Return (X, Y) of the center of cell containing provided text 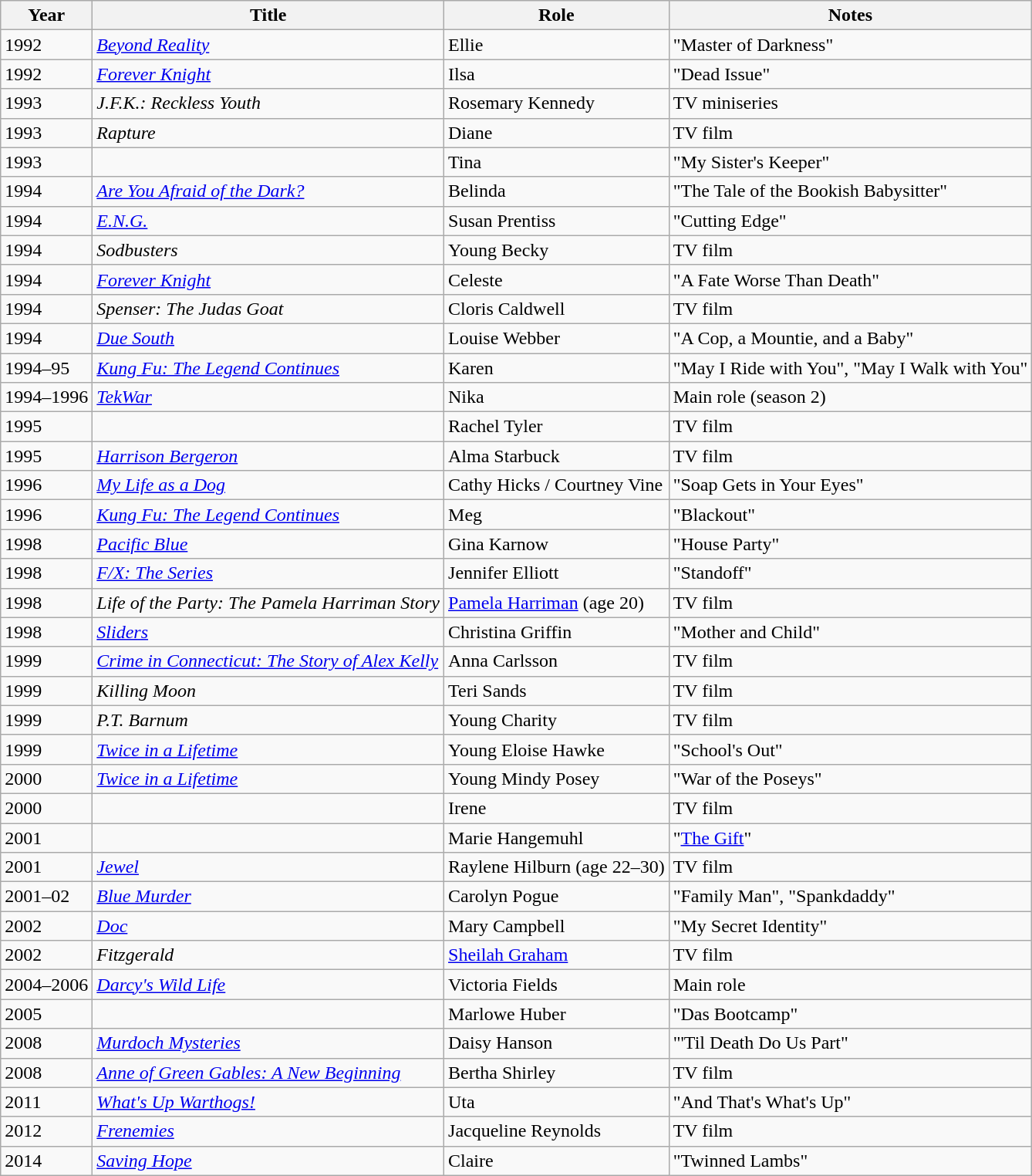
Sliders (268, 632)
Young Charity (557, 720)
"School's Out" (850, 749)
P.T. Barnum (268, 720)
Pamela Harriman (age 20) (557, 603)
F/X: The Series (268, 573)
Darcy's Wild Life (268, 985)
Pacific Blue (268, 544)
Belinda (557, 191)
"War of the Poseys" (850, 779)
Main role (850, 985)
Role (557, 15)
Killing Moon (268, 691)
Marie Hangemuhl (557, 837)
"May I Ride with You", "May I Walk with You" (850, 368)
Nika (557, 397)
Ellie (557, 45)
"Cutting Edge" (850, 221)
Sodbusters (268, 250)
Life of the Party: The Pamela Harriman Story (268, 603)
Bertha Shirley (557, 1073)
"Twinned Lambs" (850, 1161)
E.N.G. (268, 221)
Meg (557, 515)
J.F.K.: Reckless Youth (268, 103)
2004–2006 (46, 985)
Young Mindy Posey (557, 779)
2012 (46, 1131)
Karen (557, 368)
Saving Hope (268, 1161)
"Dead Issue" (850, 74)
Mary Campbell (557, 926)
"House Party" (850, 544)
Marlowe Huber (557, 1014)
Diane (557, 133)
Claire (557, 1161)
Rachel Tyler (557, 427)
Louise Webber (557, 338)
Fitzgerald (268, 955)
"My Sister's Keeper" (850, 162)
"Das Bootcamp" (850, 1014)
"Mother and Child" (850, 632)
Irene (557, 808)
Due South (268, 338)
TV miniseries (850, 103)
Cloris Caldwell (557, 309)
Harrison Bergeron (268, 456)
2011 (46, 1102)
Spenser: The Judas Goat (268, 309)
What's Up Warthogs! (268, 1102)
Blue Murder (268, 897)
1994–95 (46, 368)
"A Fate Worse Than Death" (850, 279)
TekWar (268, 397)
"Soap Gets in Your Eyes" (850, 485)
Rosemary Kennedy (557, 103)
"And That's What's Up" (850, 1102)
Sheilah Graham (557, 955)
Anna Carlsson (557, 661)
Doc (268, 926)
Daisy Hanson (557, 1043)
"The Tale of the Bookish Babysitter" (850, 191)
Year (46, 15)
Crime in Connecticut: The Story of Alex Kelly (268, 661)
2005 (46, 1014)
2014 (46, 1161)
Title (268, 15)
Alma Starbuck (557, 456)
Raylene Hilburn (age 22–30) (557, 867)
Young Becky (557, 250)
Anne of Green Gables: A New Beginning (268, 1073)
"Standoff" (850, 573)
2001–02 (46, 897)
Jacqueline Reynolds (557, 1131)
"'Til Death Do Us Part" (850, 1043)
Jewel (268, 867)
"Blackout" (850, 515)
Are You Afraid of the Dark? (268, 191)
Victoria Fields (557, 985)
Notes (850, 15)
Ilsa (557, 74)
"Master of Darkness" (850, 45)
Murdoch Mysteries (268, 1043)
Frenemies (268, 1131)
Cathy Hicks / Courtney Vine (557, 485)
"A Cop, a Mountie, and a Baby" (850, 338)
Tina (557, 162)
Gina Karnow (557, 544)
Main role (season 2) (850, 397)
Uta (557, 1102)
"My Secret Identity" (850, 926)
Teri Sands (557, 691)
My Life as a Dog (268, 485)
Rapture (268, 133)
Christina Griffin (557, 632)
"Family Man", "Spankdaddy" (850, 897)
Celeste (557, 279)
Young Eloise Hawke (557, 749)
Jennifer Elliott (557, 573)
Susan Prentiss (557, 221)
Carolyn Pogue (557, 897)
Beyond Reality (268, 45)
1994–1996 (46, 397)
"The Gift" (850, 837)
